Extract the (x, y) coordinate from the center of the cell holding the provided text.  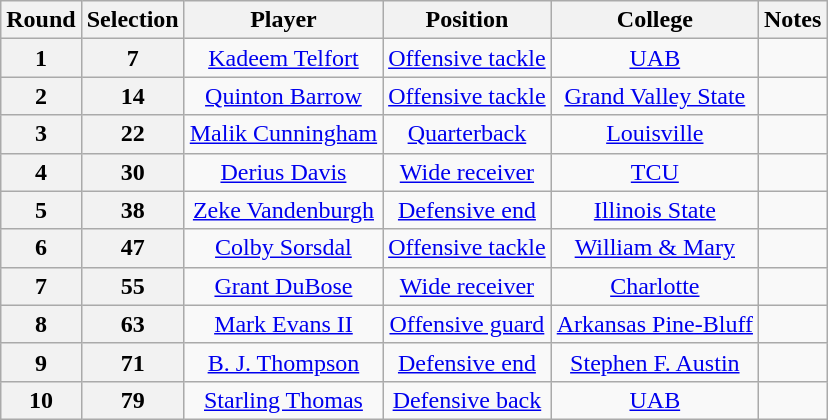
Position (468, 20)
College (654, 20)
Notes (792, 20)
Arkansas Pine-Bluff (654, 324)
47 (132, 248)
63 (132, 324)
Illinois State (654, 210)
Louisville (654, 134)
4 (41, 172)
Stephen F. Austin (654, 362)
1 (41, 58)
55 (132, 286)
Mark Evans II (283, 324)
Grand Valley State (654, 96)
TCU (654, 172)
38 (132, 210)
2 (41, 96)
Selection (132, 20)
Offensive guard (468, 324)
Round (41, 20)
10 (41, 400)
30 (132, 172)
Colby Sorsdal (283, 248)
William & Mary (654, 248)
3 (41, 134)
Derius Davis (283, 172)
5 (41, 210)
6 (41, 248)
Charlotte (654, 286)
71 (132, 362)
Malik Cunningham (283, 134)
Quinton Barrow (283, 96)
22 (132, 134)
9 (41, 362)
14 (132, 96)
Defensive back (468, 400)
79 (132, 400)
B. J. Thompson (283, 362)
Quarterback (468, 134)
Player (283, 20)
Grant DuBose (283, 286)
Zeke Vandenburgh (283, 210)
8 (41, 324)
Kadeem Telfort (283, 58)
Starling Thomas (283, 400)
